Detect which cell encompasses the target text, then output its (x, y) center coordinate. 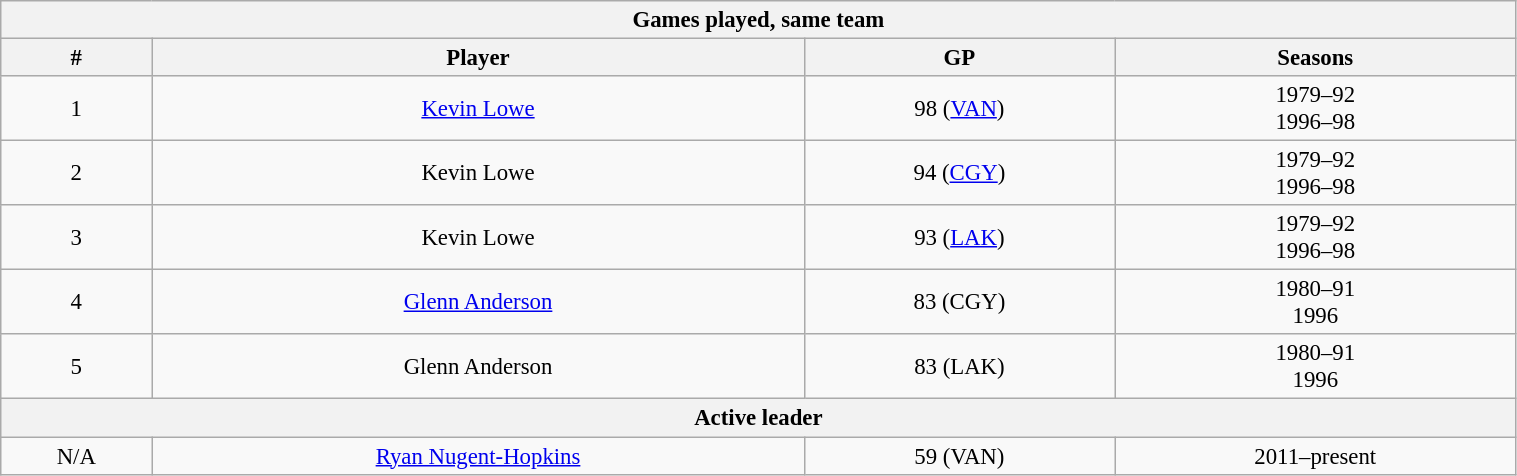
N/A (76, 456)
2011–present (1315, 456)
# (76, 58)
59 (VAN) (959, 456)
94 (CGY) (959, 174)
2 (76, 174)
Games played, same team (758, 20)
5 (76, 366)
Seasons (1315, 58)
Player (478, 58)
83 (CGY) (959, 302)
98 (VAN) (959, 108)
GP (959, 58)
93 (LAK) (959, 238)
83 (LAK) (959, 366)
4 (76, 302)
Ryan Nugent-Hopkins (478, 456)
1 (76, 108)
3 (76, 238)
Active leader (758, 418)
